Identify which cell holds the provided text, then report its [x, y] central coordinate. 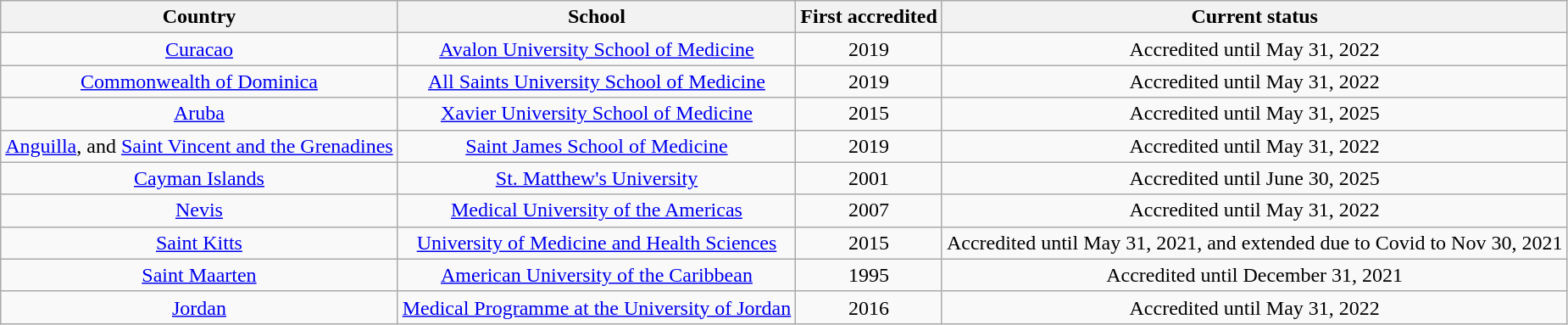
All Saints University School of Medicine [597, 81]
Aruba [199, 114]
School [597, 17]
Cayman Islands [199, 178]
American University of the Caribbean [597, 275]
Jordan [199, 307]
Accredited until May 31, 2021, and extended due to Covid to Nov 30, 2021 [1254, 243]
Saint James School of Medicine [597, 146]
First accredited [870, 17]
2016 [870, 307]
2001 [870, 178]
Saint Kitts [199, 243]
Anguilla, and Saint Vincent and the Grenadines [199, 146]
Nevis [199, 210]
2007 [870, 210]
St. Matthew's University [597, 178]
Country [199, 17]
Commonwealth of Dominica [199, 81]
Medical Programme at the University of Jordan [597, 307]
Accredited until May 31, 2025 [1254, 114]
Accredited until June 30, 2025 [1254, 178]
Saint Maarten [199, 275]
1995 [870, 275]
Accredited until December 31, 2021 [1254, 275]
Medical University of the Americas [597, 210]
Avalon University School of Medicine [597, 49]
University of Medicine and Health Sciences [597, 243]
Curacao [199, 49]
Xavier University School of Medicine [597, 114]
Current status [1254, 17]
